Scan for the cell matching the given text and deliver its (X, Y) coordinate at center. 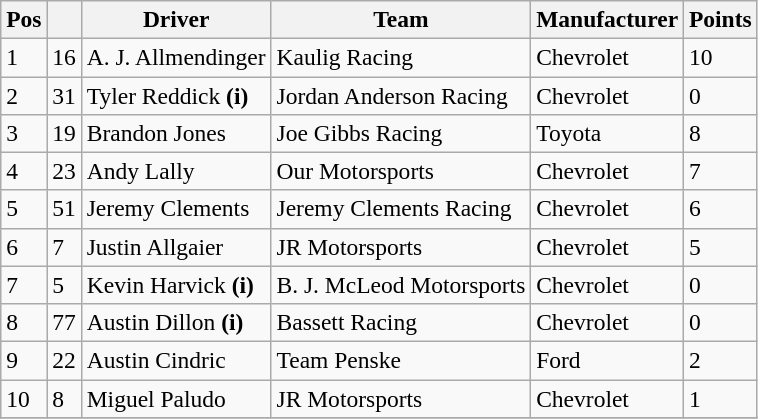
Bassett Racing (401, 322)
22 (64, 360)
9 (24, 360)
19 (64, 133)
4 (24, 171)
Jordan Anderson Racing (401, 95)
23 (64, 171)
Ford (608, 360)
Brandon Jones (176, 133)
Justin Allgaier (176, 247)
Andy Lally (176, 171)
Pos (24, 19)
Manufacturer (608, 19)
31 (64, 95)
Driver (176, 19)
77 (64, 322)
Kaulig Racing (401, 57)
16 (64, 57)
Austin Cindric (176, 360)
Points (721, 19)
A. J. Allmendinger (176, 57)
B. J. McLeod Motorsports (401, 285)
Joe Gibbs Racing (401, 133)
Tyler Reddick (i) (176, 95)
Jeremy Clements Racing (401, 209)
Team (401, 19)
Jeremy Clements (176, 209)
51 (64, 209)
Our Motorsports (401, 171)
Miguel Paludo (176, 398)
Toyota (608, 133)
Team Penske (401, 360)
3 (24, 133)
Kevin Harvick (i) (176, 285)
Austin Dillon (i) (176, 322)
